Search for the cell housing the specified text and yield its (X, Y) center coordinate. 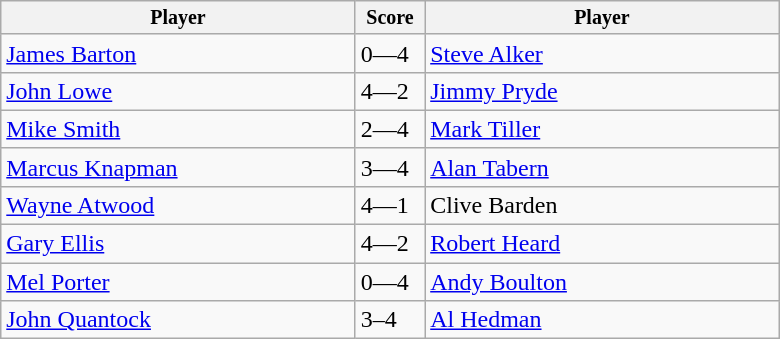
John Lowe (178, 91)
Jimmy Pryde (602, 91)
Score (390, 18)
Wayne Atwood (178, 205)
Steve Alker (602, 53)
Gary Ellis (178, 244)
2—4 (390, 129)
Mark Tiller (602, 129)
Clive Barden (602, 205)
Mel Porter (178, 282)
4—1 (390, 205)
Andy Boulton (602, 282)
3—4 (390, 167)
Al Hedman (602, 320)
Mike Smith (178, 129)
3–4 (390, 320)
John Quantock (178, 320)
James Barton (178, 53)
Alan Tabern (602, 167)
Robert Heard (602, 244)
Marcus Knapman (178, 167)
